Pinpoint the cell where the given text exists, returning its (x, y) midpoint coordinate. 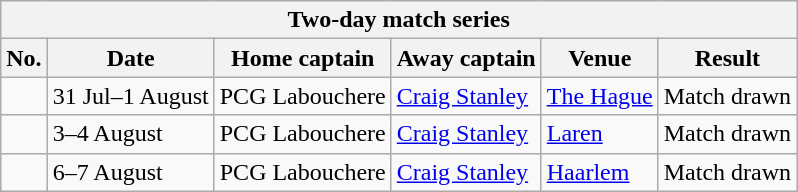
Away captain (466, 58)
Date (130, 58)
The Hague (600, 96)
31 Jul–1 August (130, 96)
Two-day match series (399, 20)
Laren (600, 134)
No. (24, 58)
Result (727, 58)
Venue (600, 58)
3–4 August (130, 134)
Home captain (302, 58)
Haarlem (600, 172)
6–7 August (130, 172)
